Capture the cell that displays the provided text and extract its [X, Y] central coordinate. 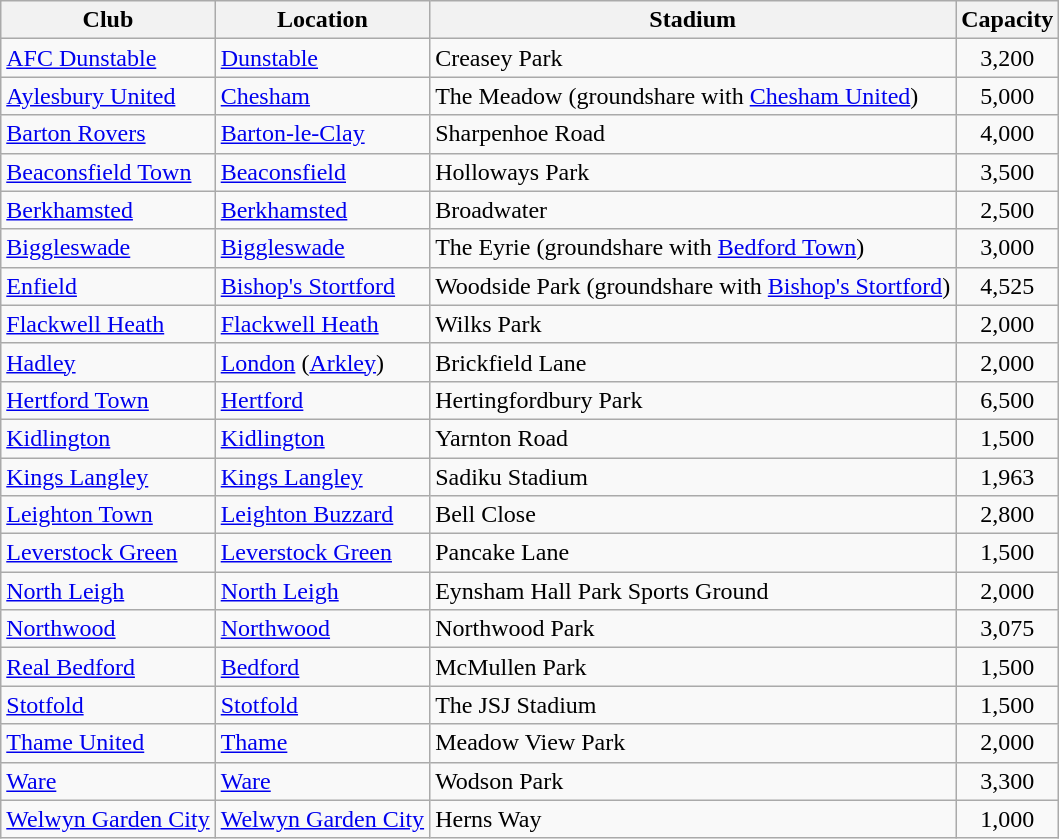
Stadium [693, 20]
3,000 [1008, 248]
Bedford [322, 667]
Hertford Town [108, 400]
Club [108, 20]
3,075 [1008, 629]
Hertford [322, 400]
The Eyrie (groundshare with Bedford Town) [693, 248]
Bell Close [693, 515]
Brickfield Lane [693, 362]
6,500 [1008, 400]
Barton-le-Clay [322, 134]
1,963 [1008, 477]
Woodside Park (groundshare with Bishop's Stortford) [693, 286]
Broadwater [693, 210]
Capacity [1008, 20]
4,525 [1008, 286]
London (Arkley) [322, 362]
The JSJ Stadium [693, 705]
Enfield [108, 286]
3,500 [1008, 172]
Sharpenhoe Road [693, 134]
Leighton Town [108, 515]
Wodson Park [693, 781]
Beaconsfield [322, 172]
3,300 [1008, 781]
AFC Dunstable [108, 58]
Thame [322, 743]
Meadow View Park [693, 743]
McMullen Park [693, 667]
Dunstable [322, 58]
3,200 [1008, 58]
Northwood Park [693, 629]
Sadiku Stadium [693, 477]
2,500 [1008, 210]
5,000 [1008, 96]
Creasey Park [693, 58]
The Meadow (groundshare with Chesham United) [693, 96]
Herns Way [693, 819]
Yarnton Road [693, 438]
Beaconsfield Town [108, 172]
2,800 [1008, 515]
Location [322, 20]
4,000 [1008, 134]
Pancake Lane [693, 553]
Barton Rovers [108, 134]
Hadley [108, 362]
Wilks Park [693, 324]
Aylesbury United [108, 96]
Holloways Park [693, 172]
Real Bedford [108, 667]
Bishop's Stortford [322, 286]
1,000 [1008, 819]
Chesham [322, 96]
Hertingfordbury Park [693, 400]
Eynsham Hall Park Sports Ground [693, 591]
Leighton Buzzard [322, 515]
Thame United [108, 743]
